Output the (X, Y) coordinate of the center of the cell containing the given text.  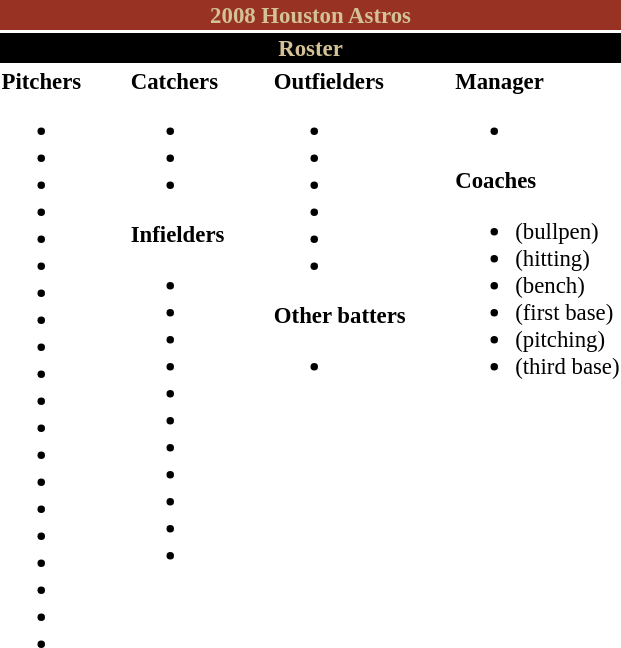
2008 Houston Astros (310, 15)
Roster (310, 48)
